Detect which cell encompasses the target text, then output its [X, Y] center coordinate. 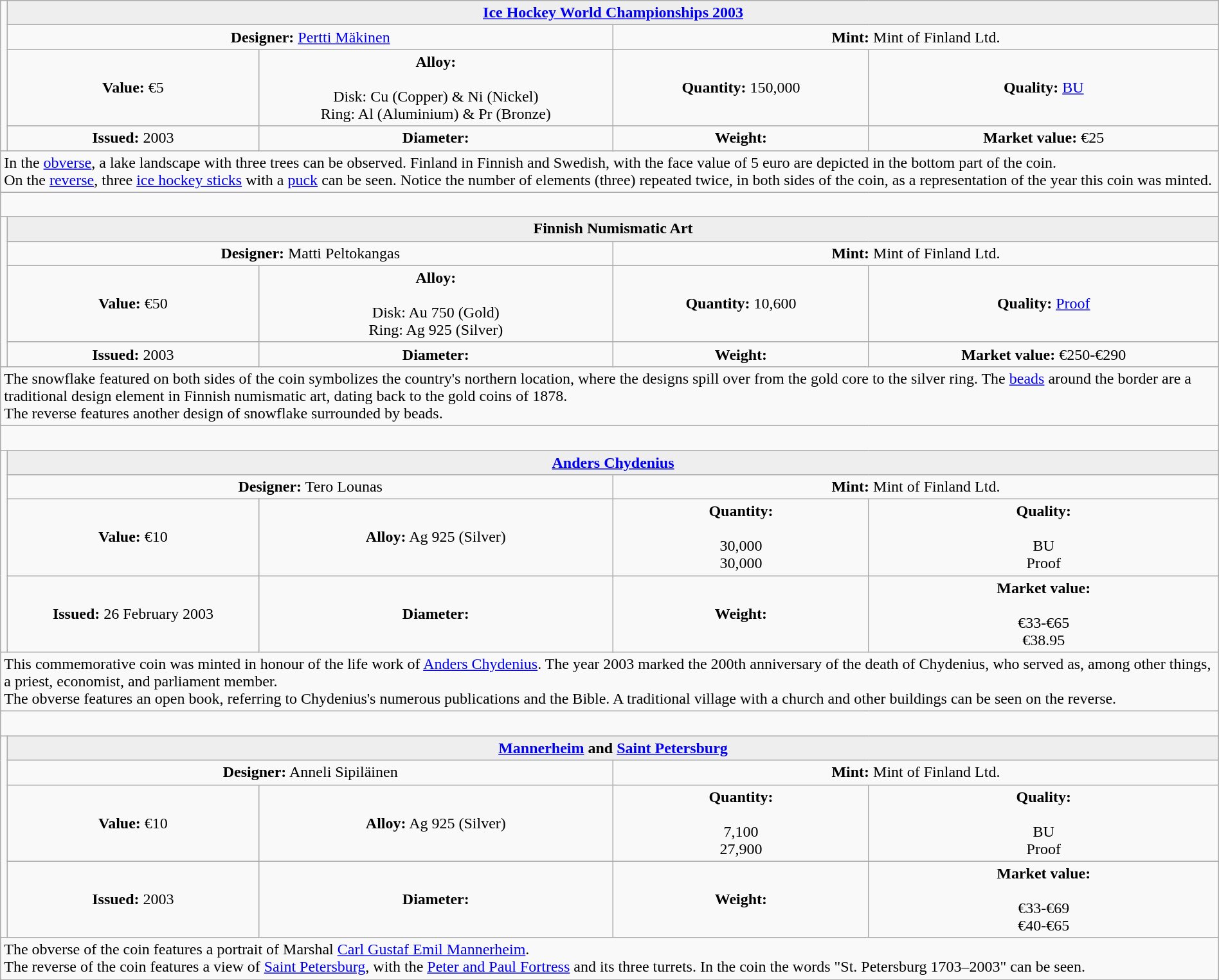
Designer: Pertti Mäkinen [311, 37]
Quantity: 150,000 [741, 87]
Market value: €25 [1043, 138]
Ice Hockey World Championships 2003 [613, 13]
Finnish Numismatic Art [613, 229]
Alloy: Disk: Cu (Copper) & Ni (Nickel) Ring: Al (Aluminium) & Pr (Bronze) [436, 87]
Alloy: Disk: Au 750 (Gold) Ring: Ag 925 (Silver) [436, 303]
Designer: Matti Peltokangas [311, 253]
Market value: €250-€290 [1043, 354]
Value: €5 [133, 87]
Designer: Anneli Sipiläinen [311, 772]
Quantity: 7,100 27,900 [741, 823]
Mannerheim and Saint Petersburg [613, 748]
Designer: Tero Lounas [311, 487]
Quantity: 30,000 30,000 [741, 537]
Anders Chydenius [613, 462]
Quantity: 10,600 [741, 303]
Value: €50 [133, 303]
Quality: Proof [1043, 303]
Market value: €33-€69 €40-€65 [1043, 900]
Issued: 26 February 2003 [133, 614]
Quality: BU [1043, 87]
Market value: €33-€65 €38.95 [1043, 614]
